Provide the (x, y) coordinate of the cell's center where the given text is located.  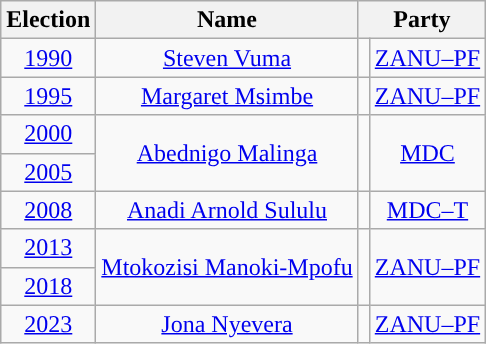
Party (422, 20)
2018 (48, 286)
Steven Vuma (227, 58)
Margaret Msimbe (227, 96)
Abednigo Malinga (227, 153)
Anadi Arnold Sululu (227, 210)
Name (227, 20)
2013 (48, 248)
2008 (48, 210)
MDC–T (427, 210)
Mtokozisi Manoki-Mpofu (227, 267)
1995 (48, 96)
2005 (48, 172)
2023 (48, 324)
1990 (48, 58)
Election (48, 20)
MDC (427, 153)
2000 (48, 134)
Jona Nyevera (227, 324)
